Determine the [X, Y] coordinate at the center of the cell enclosing the given text.  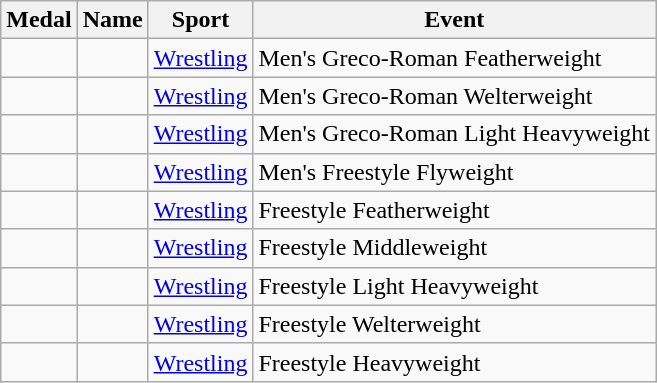
Men's Greco-Roman Welterweight [454, 96]
Event [454, 20]
Medal [39, 20]
Sport [200, 20]
Men's Greco-Roman Featherweight [454, 58]
Freestyle Middleweight [454, 248]
Men's Freestyle Flyweight [454, 172]
Freestyle Welterweight [454, 324]
Freestyle Heavyweight [454, 362]
Name [112, 20]
Men's Greco-Roman Light Heavyweight [454, 134]
Freestyle Light Heavyweight [454, 286]
Freestyle Featherweight [454, 210]
